Output the (X, Y) coordinate of the center of the cell containing the given text.  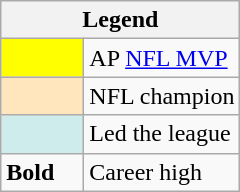
NFL champion (162, 96)
Career high (162, 172)
AP NFL MVP (162, 58)
Legend (120, 20)
Bold (42, 172)
Led the league (162, 134)
